Identify which cell holds the provided text, then report its [X, Y] central coordinate. 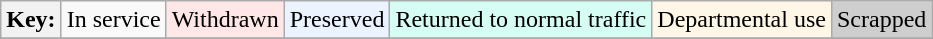
Key: [31, 20]
Preserved [337, 20]
Scrapped [881, 20]
Withdrawn [225, 20]
Departmental use [742, 20]
Returned to normal traffic [521, 20]
In service [114, 20]
